Output the (X, Y) coordinate of the center of the cell containing the given text.  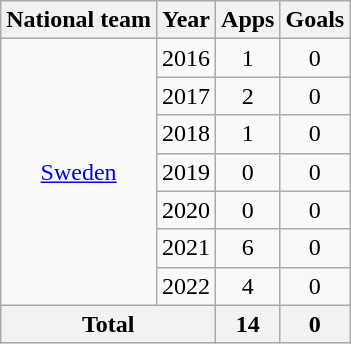
2017 (186, 96)
6 (248, 248)
2 (248, 96)
Year (186, 20)
2016 (186, 58)
2019 (186, 172)
2018 (186, 134)
Sweden (79, 172)
2020 (186, 210)
14 (248, 324)
National team (79, 20)
Total (108, 324)
Goals (315, 20)
2022 (186, 286)
2021 (186, 248)
Apps (248, 20)
4 (248, 286)
